Capture the cell that displays the provided text and extract its [x, y] central coordinate. 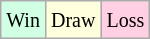
Draw [72, 20]
Loss [126, 20]
Win [24, 20]
